Determine the (x, y) coordinate at the center of the cell enclosing the given text.  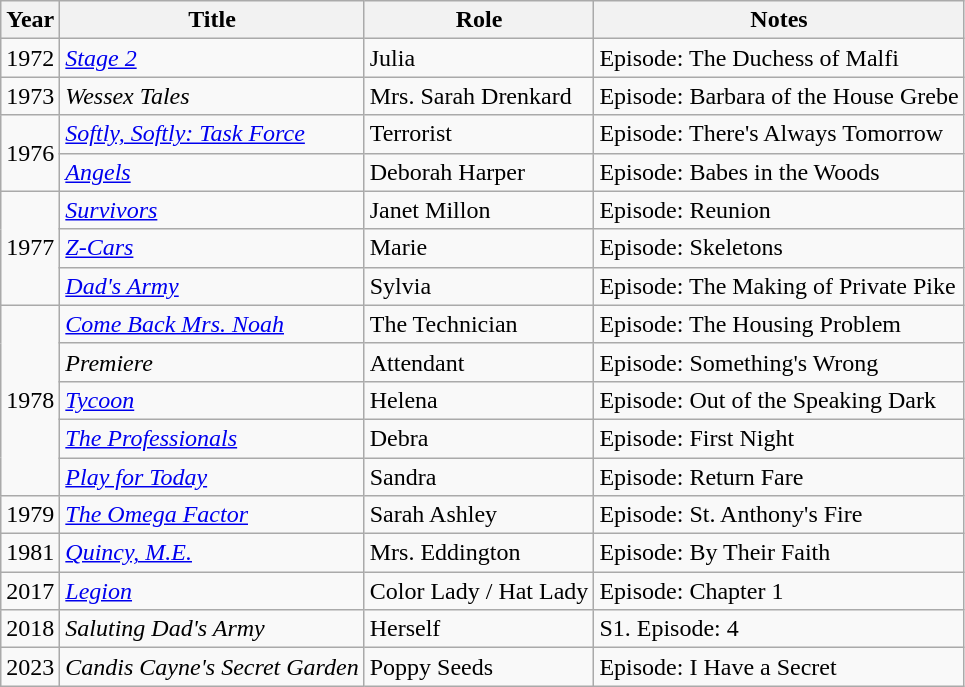
Sarah Ashley (479, 515)
The Professionals (212, 438)
Episode: Return Fare (779, 477)
Tycoon (212, 400)
Z-Cars (212, 248)
Terrorist (479, 134)
Softly, Softly: Task Force (212, 134)
Episode: Skeletons (779, 248)
Debra (479, 438)
Janet Millon (479, 210)
2023 (30, 667)
Julia (479, 58)
Episode: Barbara of the House Grebe (779, 96)
Helena (479, 400)
Episode: Out of the Speaking Dark (779, 400)
Mrs. Eddington (479, 553)
Title (212, 20)
1977 (30, 248)
Poppy Seeds (479, 667)
Notes (779, 20)
2018 (30, 629)
1976 (30, 153)
Sandra (479, 477)
Attendant (479, 362)
Episode: The Duchess of Malfi (779, 58)
1978 (30, 400)
2017 (30, 591)
Episode: I Have a Secret (779, 667)
S1. Episode: 4 (779, 629)
Episode: The Making of Private Pike (779, 286)
Premiere (212, 362)
Deborah Harper (479, 172)
Herself (479, 629)
Year (30, 20)
Quincy, M.E. (212, 553)
Episode: By Their Faith (779, 553)
Sylvia (479, 286)
Episode: Reunion (779, 210)
Candis Cayne's Secret Garden (212, 667)
Episode: Chapter 1 (779, 591)
Come Back Mrs. Noah (212, 324)
Episode: First Night (779, 438)
Stage 2 (212, 58)
Color Lady / Hat Lady (479, 591)
1981 (30, 553)
Episode: There's Always Tomorrow (779, 134)
1973 (30, 96)
Mrs. Sarah Drenkard (479, 96)
1972 (30, 58)
The Omega Factor (212, 515)
Angels (212, 172)
The Technician (479, 324)
Legion (212, 591)
Wessex Tales (212, 96)
Episode: Babes in the Woods (779, 172)
1979 (30, 515)
Marie (479, 248)
Role (479, 20)
Survivors (212, 210)
Dad's Army (212, 286)
Play for Today (212, 477)
Episode: St. Anthony's Fire (779, 515)
Episode: The Housing Problem (779, 324)
Saluting Dad's Army (212, 629)
Episode: Something's Wrong (779, 362)
